Return (X, Y) of the center of cell containing provided text 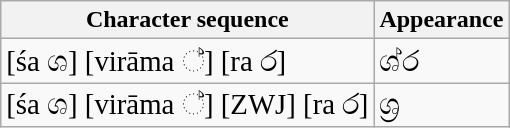
Character sequence (188, 20)
[śa ශ] [virāma ්] [ra ර] (188, 61)
ශ්ර (442, 61)
ශ්‍ර (442, 105)
[śa ශ] [virāma ්] [ZWJ] [ra ර] (188, 105)
Appearance (442, 20)
